Extract the [X, Y] coordinate from the center of the cell holding the provided text.  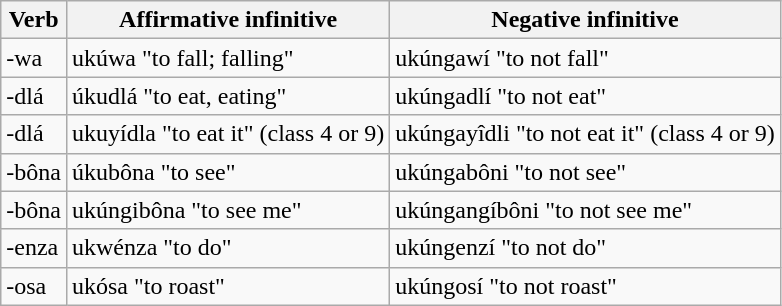
ukúngangíbôni "to not see me" [586, 210]
ukúngadlí "to not eat" [586, 96]
ukúngayîdli "to not eat it" (class 4 or 9) [586, 134]
ukúngosí "to not roast" [586, 286]
úkubôna "to see" [228, 172]
ukósa "to roast" [228, 286]
-enza [34, 248]
ukúngawí "to not fall" [586, 58]
Verb [34, 20]
Negative infinitive [586, 20]
ukúngenzí "to not do" [586, 248]
ukúngabôni "to not see" [586, 172]
úkudlá "to eat, eating" [228, 96]
-osa [34, 286]
ukúngibôna "to see me" [228, 210]
-wa [34, 58]
ukúwa "to fall; falling" [228, 58]
Affirmative infinitive [228, 20]
ukuyídla "to eat it" (class 4 or 9) [228, 134]
ukwénza "to do" [228, 248]
